Extract the (x, y) coordinate from the center of the cell holding the provided text.  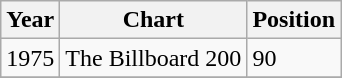
Position (294, 20)
The Billboard 200 (154, 58)
90 (294, 58)
Chart (154, 20)
Year (30, 20)
1975 (30, 58)
